Capture the cell that displays the provided text and extract its [X, Y] central coordinate. 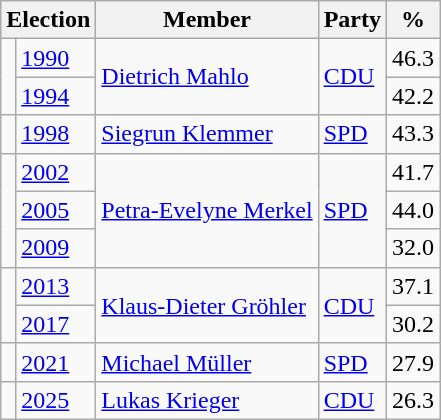
27.9 [412, 362]
37.1 [412, 286]
42.2 [412, 96]
2017 [56, 324]
Dietrich Mahlo [207, 77]
Siegrun Klemmer [207, 134]
Michael Müller [207, 362]
2025 [56, 400]
26.3 [412, 400]
43.3 [412, 134]
30.2 [412, 324]
2002 [56, 172]
1998 [56, 134]
1994 [56, 96]
Lukas Krieger [207, 400]
2009 [56, 248]
Party [352, 20]
% [412, 20]
Member [207, 20]
32.0 [412, 248]
2005 [56, 210]
41.7 [412, 172]
2021 [56, 362]
44.0 [412, 210]
Klaus-Dieter Gröhler [207, 305]
46.3 [412, 58]
1990 [56, 58]
Petra-Evelyne Merkel [207, 210]
2013 [56, 286]
Election [48, 20]
